For the text-containing cell, return its midpoint in [x, y] coordinate format. 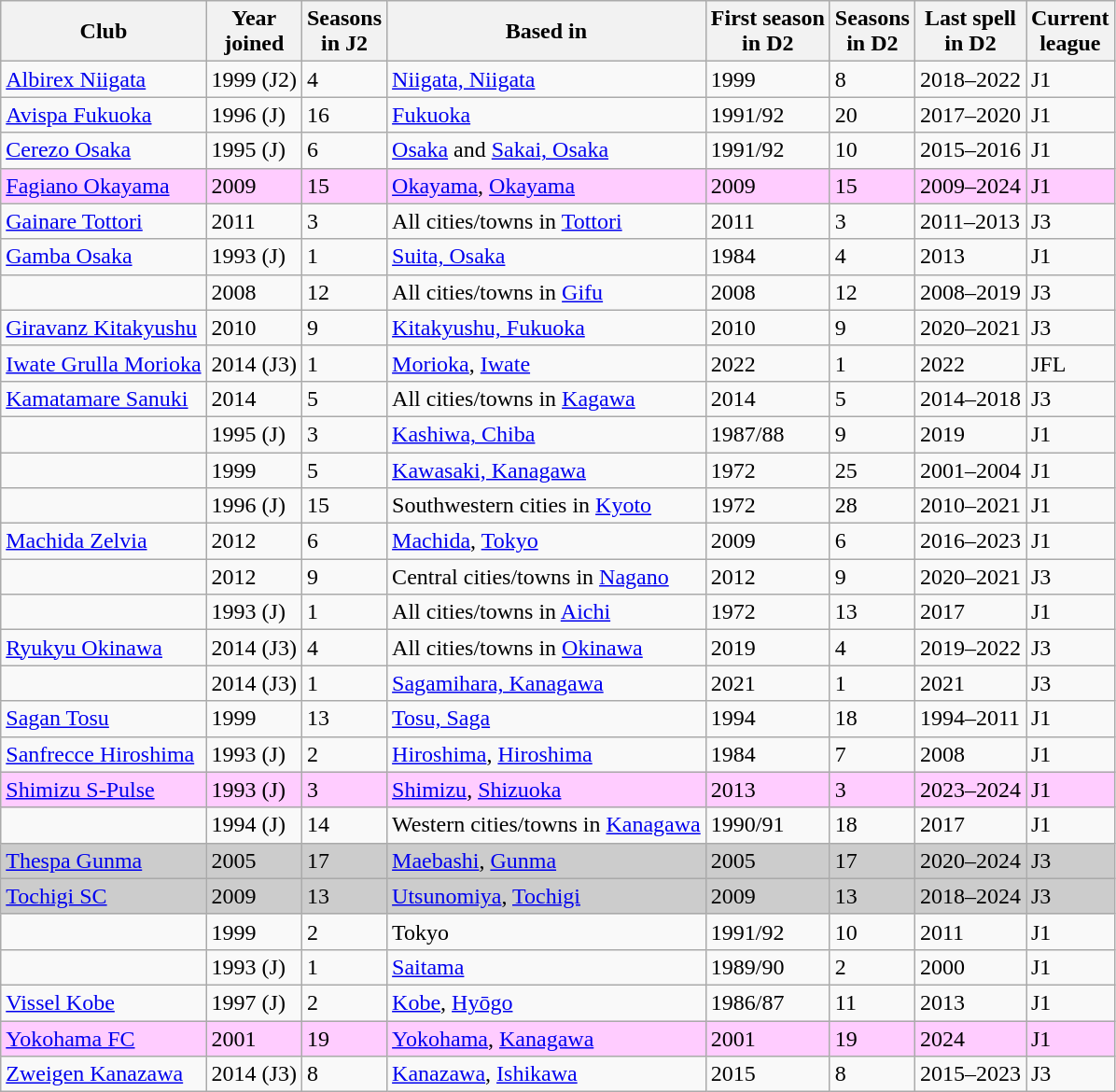
Seasonsin J2 [343, 32]
Central cities/towns in Nagano [547, 577]
Tokyo [547, 931]
Gainare Tottori [104, 221]
1994–2011 [970, 719]
Yearjoined [254, 32]
2018–2022 [970, 79]
Avispa Fukuoka [104, 115]
Sagamihara, Kanagawa [547, 683]
Shimizu, Shizuoka [547, 790]
2015–2023 [970, 1074]
2011–2013 [970, 221]
All cities/towns in Okinawa [547, 648]
JFL [1071, 363]
11 [872, 1002]
1987/88 [767, 434]
Seasonsin D2 [872, 32]
All cities/towns in Gifu [547, 292]
2020–2024 [970, 861]
Yokohama, Kanagawa [547, 1039]
2014–2018 [970, 399]
2000 [970, 967]
2018–2024 [970, 896]
2010–2021 [970, 506]
16 [343, 115]
Kashiwa, Chiba [547, 434]
2017–2020 [970, 115]
All cities/towns in Kagawa [547, 399]
Okayama, Okayama [547, 186]
2016–2023 [970, 541]
Machida, Tokyo [547, 541]
2024 [970, 1039]
Gamba Osaka [104, 257]
Kamatamare Sanuki [104, 399]
Niigata, Niigata [547, 79]
1997 (J) [254, 1002]
Fukuoka [547, 115]
First seasonin D2 [767, 32]
2015 [767, 1074]
1994 [767, 719]
Osaka and Sakai, Osaka [547, 150]
1994 (J) [254, 825]
Zweigen Kanazawa [104, 1074]
Utsunomiya, Tochigi [547, 896]
Kitakyushu, Fukuoka [547, 328]
All cities/towns in Aichi [547, 612]
2015–2016 [970, 150]
2001–2004 [970, 469]
Fagiano Okayama [104, 186]
Kawasaki, Kanagawa [547, 469]
Kobe, Hyōgo [547, 1002]
Currentleague [1071, 32]
Saitama [547, 967]
Albirex Niigata [104, 79]
28 [872, 506]
2023–2024 [970, 790]
Last spellin D2 [970, 32]
Maebashi, Gunma [547, 861]
Morioka, Iwate [547, 363]
Southwestern cities in Kyoto [547, 506]
1989/90 [767, 967]
Thespa Gunma [104, 861]
2009–2024 [970, 186]
1999 (J2) [254, 79]
Ryukyu Okinawa [104, 648]
2019–2022 [970, 648]
Based in [547, 32]
25 [872, 469]
2008–2019 [970, 292]
Western cities/towns in Kanagawa [547, 825]
Sanfrecce Hiroshima [104, 754]
Yokohama FC [104, 1039]
7 [872, 754]
Iwate Grulla Morioka [104, 363]
Cerezo Osaka [104, 150]
Machida Zelvia [104, 541]
1990/91 [767, 825]
All cities/towns in Tottori [547, 221]
14 [343, 825]
Tochigi SC [104, 896]
Vissel Kobe [104, 1002]
Shimizu S-Pulse [104, 790]
Suita, Osaka [547, 257]
Sagan Tosu [104, 719]
Hiroshima, Hiroshima [547, 754]
Giravanz Kitakyushu [104, 328]
Kanazawa, Ishikawa [547, 1074]
1986/87 [767, 1002]
Club [104, 32]
20 [872, 115]
Tosu, Saga [547, 719]
